For the text-containing cell, return its midpoint in (X, Y) coordinate format. 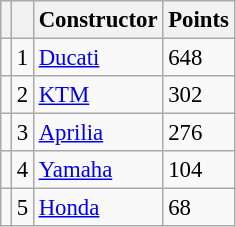
5 (22, 208)
Constructor (98, 20)
Yamaha (98, 170)
Aprilia (98, 133)
2 (22, 95)
KTM (98, 95)
Points (198, 20)
302 (198, 95)
Ducati (98, 58)
648 (198, 58)
276 (198, 133)
104 (198, 170)
4 (22, 170)
1 (22, 58)
3 (22, 133)
68 (198, 208)
Honda (98, 208)
